Find where the given text appears and provide that cell's center as [x, y] coordinate. 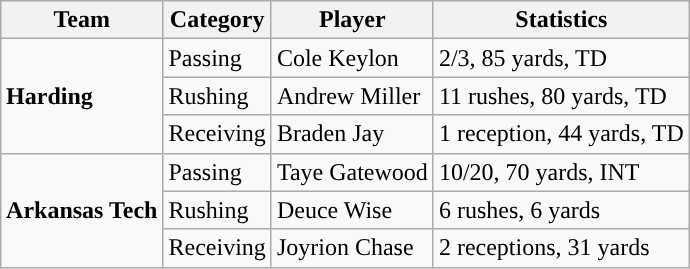
Player [352, 20]
Arkansas Tech [82, 210]
Taye Gatewood [352, 172]
10/20, 70 yards, INT [561, 172]
11 rushes, 80 yards, TD [561, 96]
Joyrion Chase [352, 248]
Andrew Miller [352, 96]
Braden Jay [352, 134]
Harding [82, 96]
Team [82, 20]
Statistics [561, 20]
Category [217, 20]
2 receptions, 31 yards [561, 248]
6 rushes, 6 yards [561, 210]
2/3, 85 yards, TD [561, 58]
1 reception, 44 yards, TD [561, 134]
Cole Keylon [352, 58]
Deuce Wise [352, 210]
